Scan for the cell matching the given text and deliver its [x, y] coordinate at center. 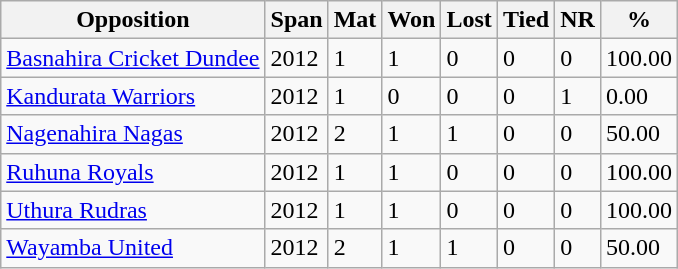
0.00 [638, 96]
Lost [469, 20]
Opposition [133, 20]
Kandurata Warriors [133, 96]
Ruhuna Royals [133, 172]
Mat [355, 20]
% [638, 20]
Span [296, 20]
Nagenahira Nagas [133, 134]
Uthura Rudras [133, 210]
Wayamba United [133, 248]
Tied [526, 20]
NR [578, 20]
Won [412, 20]
Basnahira Cricket Dundee [133, 58]
